Return the (X, Y) coordinate for the center point of the cell that contains the specified text.  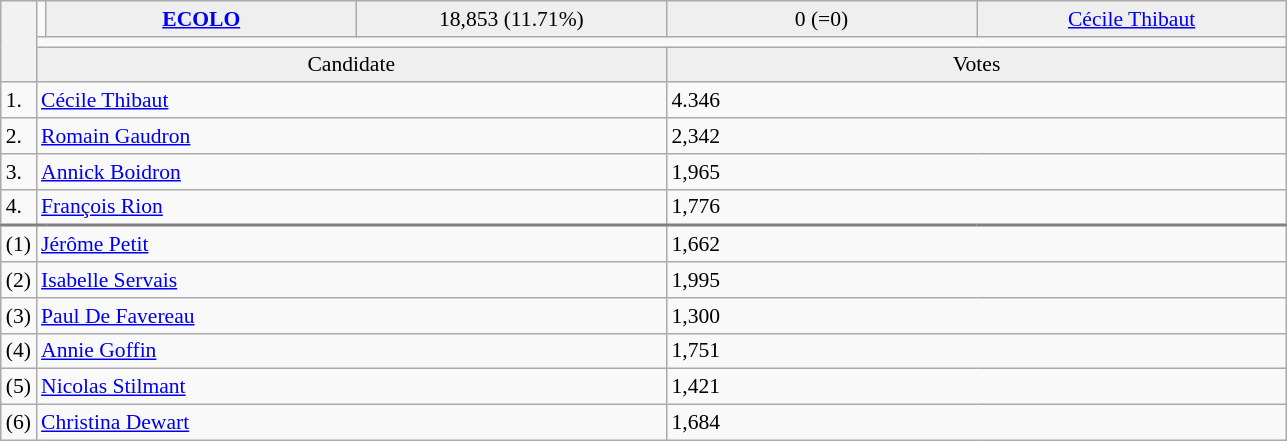
1,300 (976, 316)
1,776 (976, 207)
0 (=0) (821, 19)
1,751 (976, 351)
Annie Goffin (351, 351)
Candidate (351, 65)
3. (18, 172)
ECOLO (201, 19)
1,421 (976, 387)
Votes (976, 65)
Christina Dewart (351, 423)
Romain Gaudron (351, 136)
1,684 (976, 423)
1,965 (976, 172)
(4) (18, 351)
Nicolas Stilmant (351, 387)
(6) (18, 423)
4.346 (976, 101)
(5) (18, 387)
1,662 (976, 244)
(2) (18, 280)
2. (18, 136)
18,853 (11.71%) (511, 19)
Annick Boidron (351, 172)
1,995 (976, 280)
1. (18, 101)
Isabelle Servais (351, 280)
(3) (18, 316)
(1) (18, 244)
4. (18, 207)
François Rion (351, 207)
2,342 (976, 136)
Jérôme Petit (351, 244)
Paul De Favereau (351, 316)
